Search for the cell housing the specified text and yield its (x, y) center coordinate. 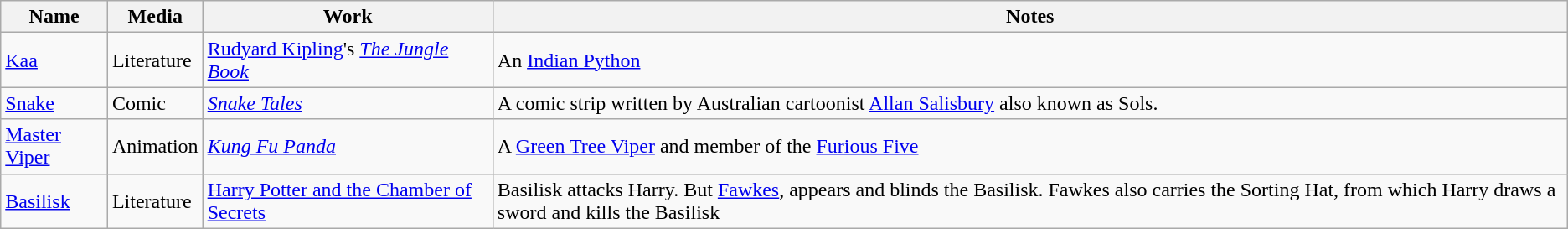
Basilisk (54, 201)
Comic (155, 103)
A Green Tree Viper and member of the Furious Five (1030, 146)
Kung Fu Panda (348, 146)
Master Viper (54, 146)
An Indian Python (1030, 60)
Kaa (54, 60)
Work (348, 17)
Animation (155, 146)
Media (155, 17)
Snake Tales (348, 103)
Rudyard Kipling's The Jungle Book (348, 60)
Notes (1030, 17)
Name (54, 17)
Snake (54, 103)
Harry Potter and the Chamber of Secrets (348, 201)
A comic strip written by Australian cartoonist Allan Salisbury also known as Sols. (1030, 103)
